Find where the given text appears and provide that cell's center as (X, Y) coordinate. 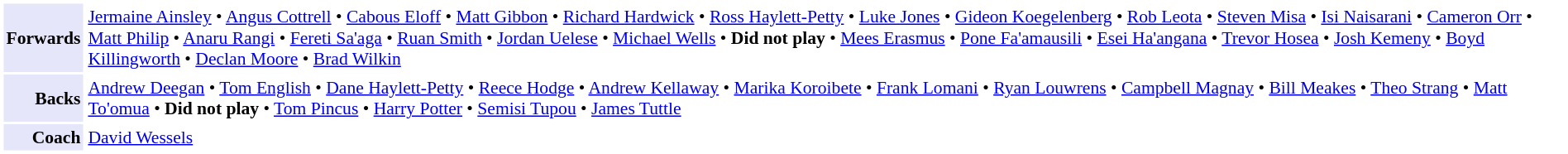
David Wessels (825, 137)
Backs (43, 98)
Coach (43, 137)
Forwards (43, 37)
